Scan for the cell matching the given text and deliver its (X, Y) coordinate at center. 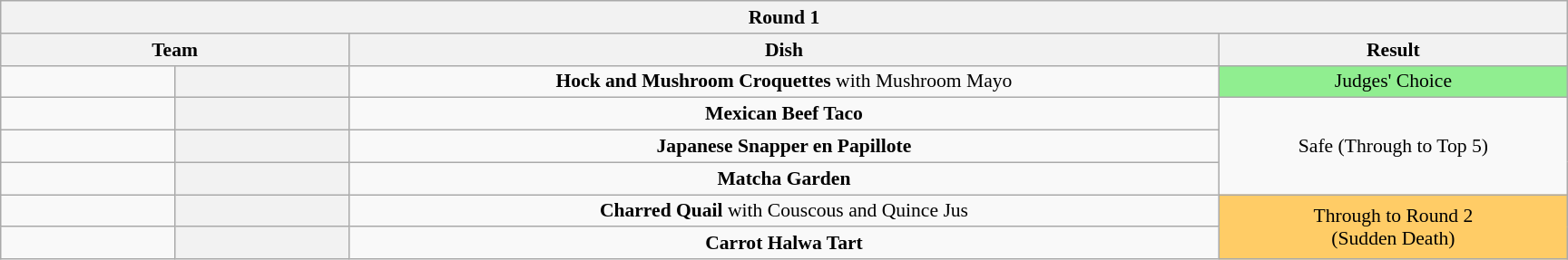
Result (1394, 50)
Through to Round 2(Sudden Death) (1394, 226)
Matcha Garden (784, 178)
Round 1 (784, 17)
Japanese Snapper en Papillote (784, 147)
Safe (Through to Top 5) (1394, 147)
Mexican Beef Taco (784, 114)
Charred Quail with Couscous and Quince Jus (784, 211)
Team (175, 50)
Dish (784, 50)
Judges' Choice (1394, 82)
Hock and Mushroom Croquettes with Mushroom Mayo (784, 82)
Carrot Halwa Tart (784, 244)
